For the text-containing cell, return its midpoint in (X, Y) coordinate format. 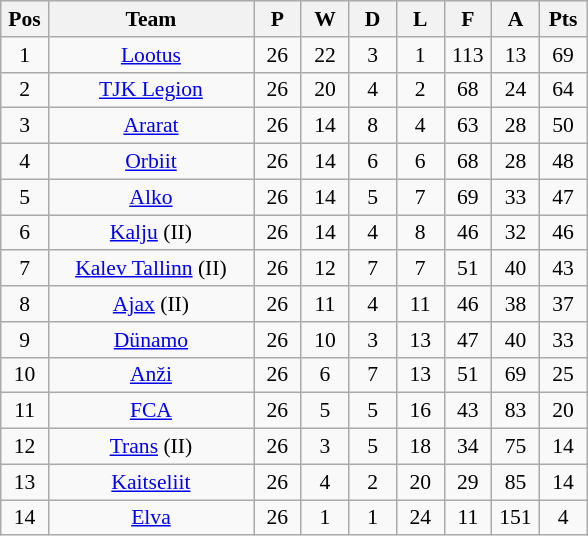
P (278, 19)
TJK Legion (150, 90)
50 (563, 126)
Pts (563, 19)
Ararat (150, 126)
151 (516, 518)
Trans (II) (150, 447)
Alko (150, 197)
A (516, 19)
Kaitseliit (150, 482)
34 (468, 447)
Lootus (150, 55)
W (325, 19)
L (420, 19)
37 (563, 304)
48 (563, 162)
D (373, 19)
9 (25, 340)
85 (516, 482)
Orbiit (150, 162)
32 (516, 233)
Ajax (II) (150, 304)
Dünamo (150, 340)
64 (563, 90)
F (468, 19)
38 (516, 304)
18 (420, 447)
83 (516, 411)
Kalev Tallinn (II) (150, 269)
63 (468, 126)
113 (468, 55)
25 (563, 375)
Anži (150, 375)
75 (516, 447)
FCA (150, 411)
22 (325, 55)
Kalju (II) (150, 233)
Elva (150, 518)
29 (468, 482)
Team (150, 19)
Pos (25, 19)
16 (420, 411)
